Detect which cell encompasses the target text, then output its (X, Y) center coordinate. 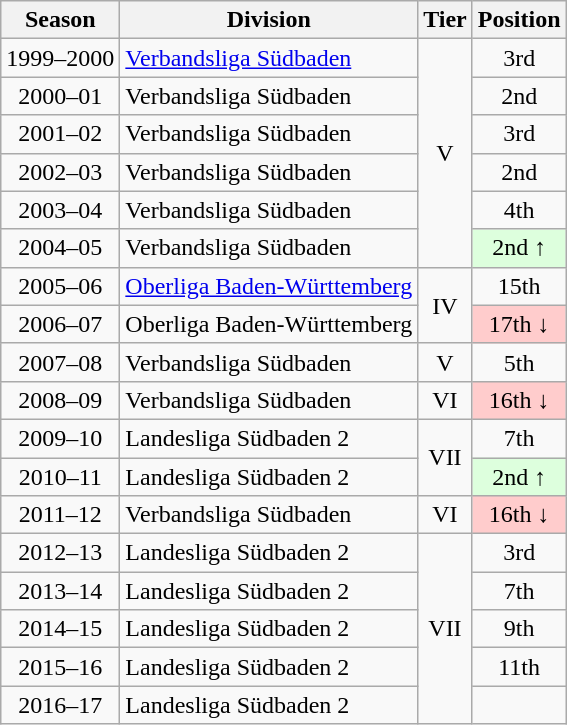
2009–10 (60, 438)
17th ↓ (519, 324)
2005–06 (60, 286)
2011–12 (60, 515)
11th (519, 667)
2013–14 (60, 591)
Position (519, 20)
2002–03 (60, 172)
2004–05 (60, 248)
2007–08 (60, 362)
2015–16 (60, 667)
2014–15 (60, 629)
5th (519, 362)
2001–02 (60, 134)
IV (446, 305)
2003–04 (60, 210)
15th (519, 286)
2008–09 (60, 400)
2010–11 (60, 477)
2000–01 (60, 96)
Division (269, 20)
2016–17 (60, 705)
4th (519, 210)
Tier (446, 20)
2006–07 (60, 324)
1999–2000 (60, 58)
9th (519, 629)
Season (60, 20)
2012–13 (60, 553)
